Return [X, Y] of the center of cell containing provided text 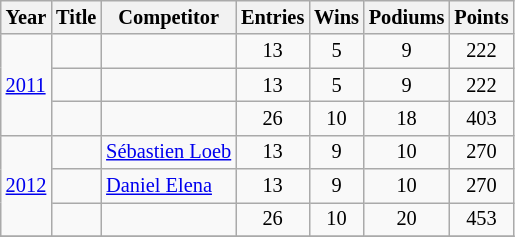
Wins [336, 17]
403 [481, 118]
Year [26, 17]
Podiums [407, 17]
Entries [272, 17]
18 [407, 118]
2011 [26, 84]
Sébastien Loeb [168, 152]
Points [481, 17]
Title [76, 17]
Daniel Elena [168, 186]
453 [481, 219]
Competitor [168, 17]
20 [407, 219]
2012 [26, 186]
